From the cell containing the given text, extract its center point as [X, Y] coordinate. 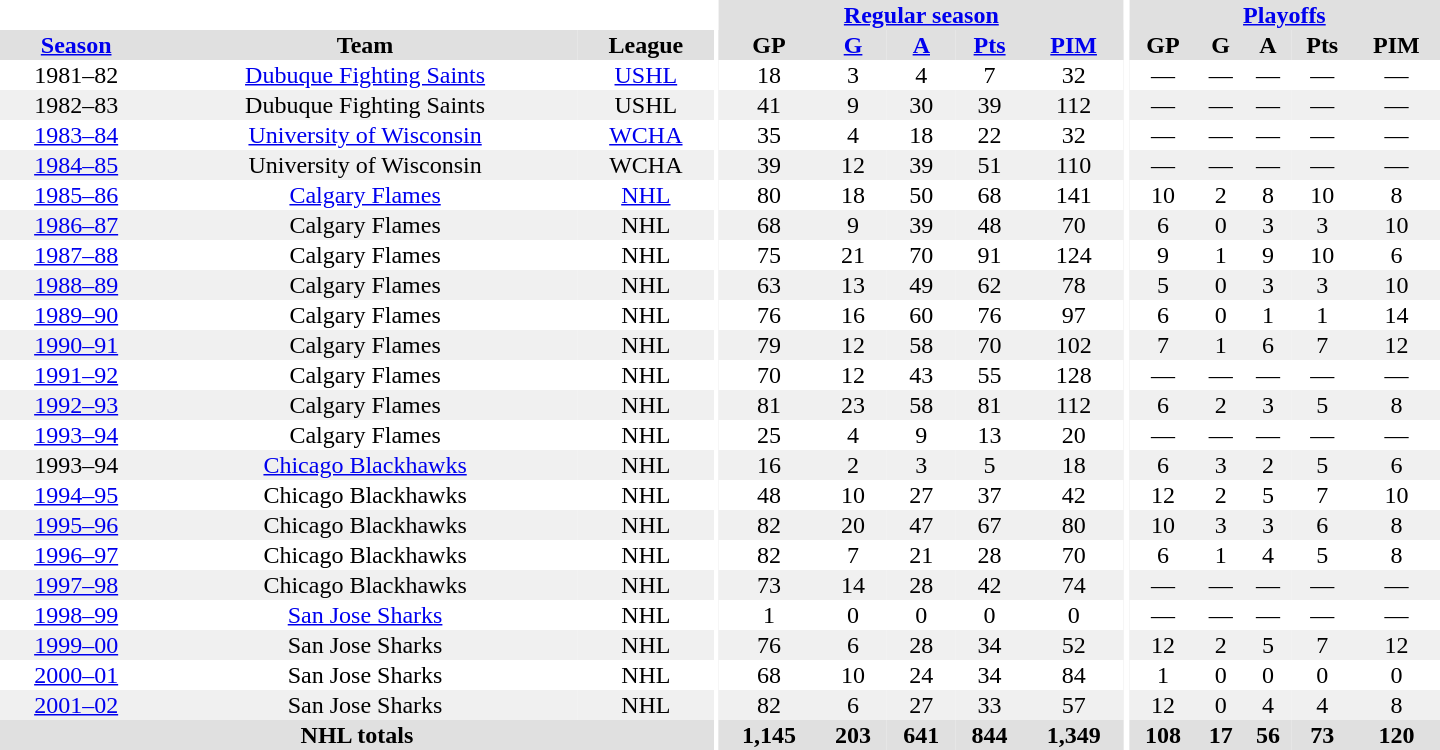
23 [853, 405]
1986–87 [76, 225]
1981–82 [76, 75]
Regular season [921, 15]
22 [989, 135]
2001–02 [76, 705]
1989–90 [76, 315]
1990–91 [76, 345]
43 [921, 375]
47 [921, 525]
League [646, 45]
Team [365, 45]
41 [769, 105]
1994–95 [76, 495]
78 [1074, 285]
63 [769, 285]
51 [989, 165]
97 [1074, 315]
1985–86 [76, 195]
84 [1074, 675]
1988–89 [76, 285]
91 [989, 255]
57 [1074, 705]
55 [989, 375]
62 [989, 285]
844 [989, 735]
25 [769, 435]
52 [1074, 645]
49 [921, 285]
50 [921, 195]
1992–93 [76, 405]
641 [921, 735]
24 [921, 675]
17 [1220, 735]
108 [1163, 735]
128 [1074, 375]
Playoffs [1284, 15]
74 [1074, 585]
1984–85 [76, 165]
1996–97 [76, 555]
30 [921, 105]
1987–88 [76, 255]
35 [769, 135]
33 [989, 705]
102 [1074, 345]
124 [1074, 255]
2000–01 [76, 675]
37 [989, 495]
79 [769, 345]
75 [769, 255]
203 [853, 735]
1983–84 [76, 135]
120 [1396, 735]
67 [989, 525]
1,145 [769, 735]
1998–99 [76, 615]
1982–83 [76, 105]
Season [76, 45]
110 [1074, 165]
1999–00 [76, 645]
141 [1074, 195]
1991–92 [76, 375]
NHL totals [357, 735]
1,349 [1074, 735]
56 [1268, 735]
1997–98 [76, 585]
60 [921, 315]
1995–96 [76, 525]
